Extract the [x, y] coordinate from the center of the cell holding the provided text.  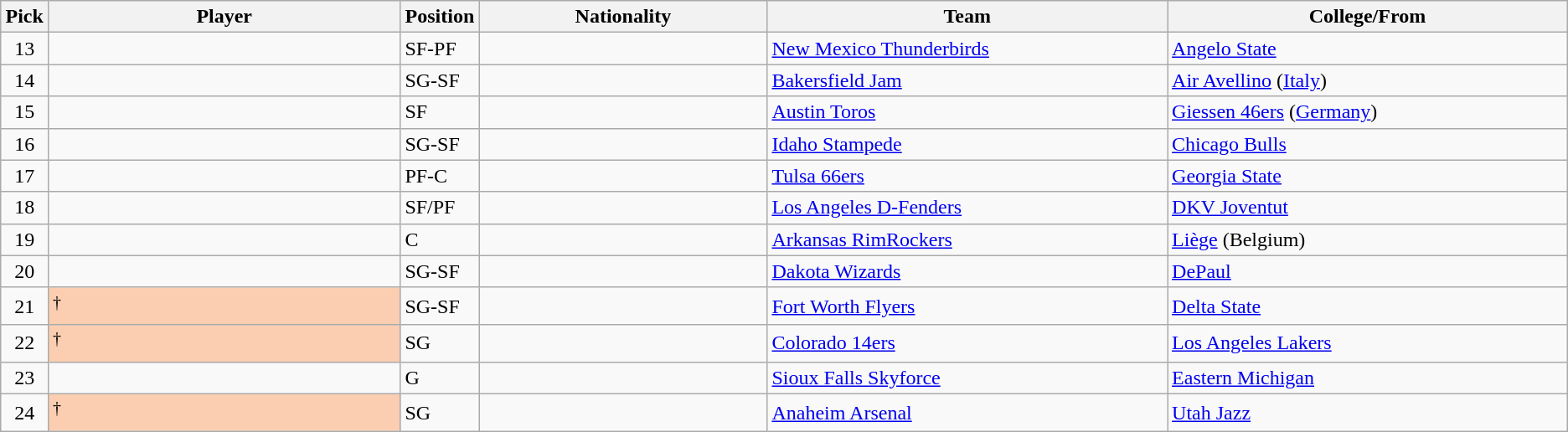
13 [25, 49]
PF-C [440, 176]
24 [25, 412]
Liège (Belgium) [1368, 239]
14 [25, 80]
Austin Toros [967, 112]
Georgia State [1368, 176]
Angelo State [1368, 49]
Bakersfield Jam [967, 80]
G [440, 378]
Eastern Michigan [1368, 378]
Chicago Bulls [1368, 144]
23 [25, 378]
17 [25, 176]
20 [25, 271]
21 [25, 306]
Dakota Wizards [967, 271]
DePaul [1368, 271]
SF [440, 112]
New Mexico Thunderbirds [967, 49]
Giessen 46ers (Germany) [1368, 112]
Los Angeles D-Fenders [967, 208]
Los Angeles Lakers [1368, 343]
DKV Joventut [1368, 208]
Team [967, 17]
Position [440, 17]
SF/PF [440, 208]
SF-PF [440, 49]
C [440, 239]
Idaho Stampede [967, 144]
18 [25, 208]
Utah Jazz [1368, 412]
Nationality [623, 17]
College/From [1368, 17]
19 [25, 239]
Arkansas RimRockers [967, 239]
Colorado 14ers [967, 343]
Tulsa 66ers [967, 176]
Air Avellino (Italy) [1368, 80]
Sioux Falls Skyforce [967, 378]
16 [25, 144]
Player [224, 17]
Anaheim Arsenal [967, 412]
15 [25, 112]
Fort Worth Flyers [967, 306]
Pick [25, 17]
Delta State [1368, 306]
22 [25, 343]
